Provide the [X, Y] coordinate of the cell's center where the given text is located.  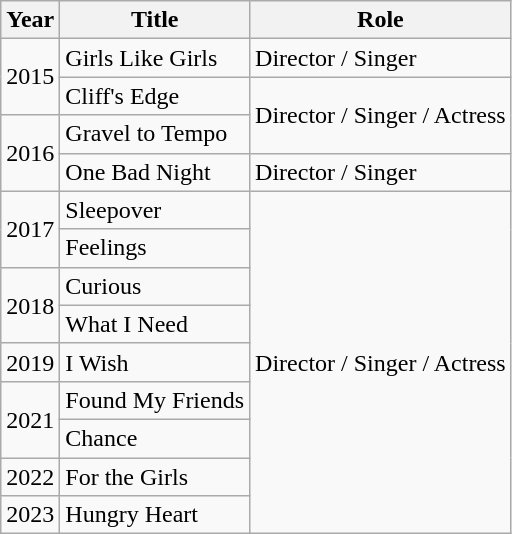
For the Girls [155, 477]
2022 [30, 477]
Year [30, 20]
I Wish [155, 362]
2015 [30, 77]
2016 [30, 153]
Cliff's Edge [155, 96]
Hungry Heart [155, 515]
What I Need [155, 324]
2018 [30, 305]
Found My Friends [155, 400]
Sleepover [155, 210]
2023 [30, 515]
Curious [155, 286]
Chance [155, 438]
Girls Like Girls [155, 58]
Feelings [155, 248]
Title [155, 20]
2021 [30, 419]
Gravel to Tempo [155, 134]
2017 [30, 229]
2019 [30, 362]
One Bad Night [155, 172]
Role [381, 20]
